Scan for the cell matching the given text and deliver its [x, y] coordinate at center. 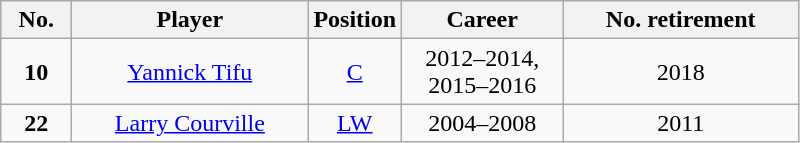
22 [36, 123]
2012–2014, 2015–2016 [482, 72]
10 [36, 72]
2011 [681, 123]
2004–2008 [482, 123]
Player [190, 20]
No. retirement [681, 20]
Career [482, 20]
LW [355, 123]
C [355, 72]
Position [355, 20]
2018 [681, 72]
Yannick Tifu [190, 72]
Larry Courville [190, 123]
No. [36, 20]
